Find where the given text appears and provide that cell's center as (X, Y) coordinate. 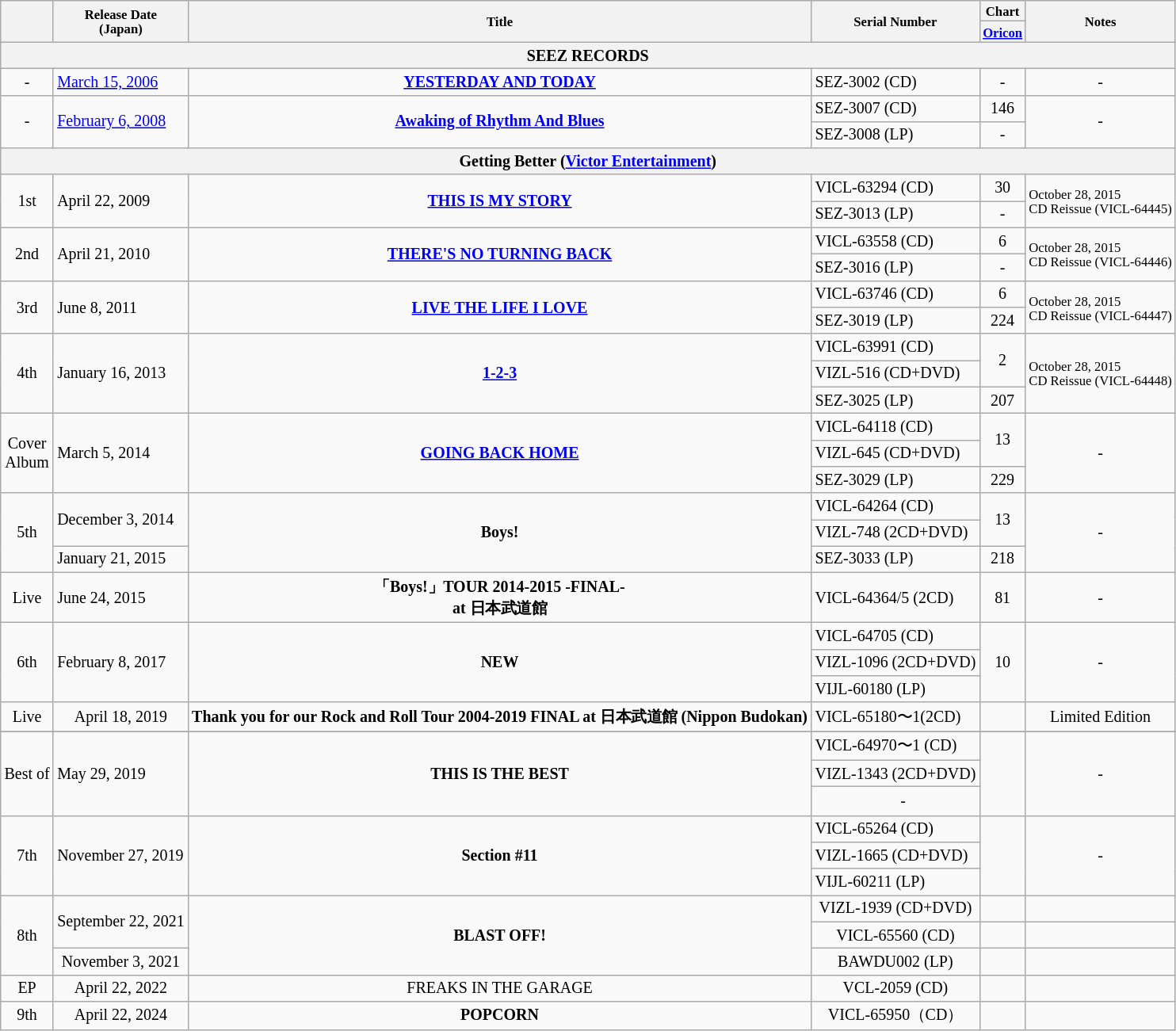
Release Date(Japan) (120, 21)
SEZ-3007 (CD) (895, 108)
SEZ-3016 (LP) (895, 268)
VIZL-748 (2CD+DVD) (895, 533)
「Boys!」TOUR 2014-2015 -FINAL-at 日本武道館 (499, 598)
VICL-65264 (CD) (895, 829)
7th (27, 856)
9th (27, 1016)
October 28, 2015CD Reissue (VICL-64445) (1100, 201)
1st (27, 201)
SEZ-3002 (CD) (895, 82)
FREAKS IN THE GARAGE (499, 987)
December 3, 2014 (120, 520)
GOING BACK HOME (499, 453)
VICL-63746 (CD) (895, 295)
30 (1002, 189)
VICL-64705 (CD) (895, 636)
April 21, 2010 (120, 255)
Best of (27, 773)
Limited Edition (1100, 717)
Notes (1100, 21)
LIVE THE LIFE I LOVE (499, 307)
April 22, 2009 (120, 201)
November 3, 2021 (120, 962)
January 21, 2015 (120, 559)
VIZL-1939 (CD+DVD) (895, 908)
VCL-2059 (CD) (895, 987)
Thank you for our Rock and Roll Tour 2004-2019 FINAL at 日本武道館 (Nippon Budokan) (499, 717)
October 28, 2015CD Reissue (VICL-64447) (1100, 307)
October 28, 2015CD Reissue (VICL-64446) (1100, 255)
February 8, 2017 (120, 663)
VIJL-60211 (LP) (895, 881)
207 (1002, 399)
1-2-3 (499, 374)
SEZ-3013 (LP) (895, 214)
5th (27, 533)
3rd (27, 307)
224 (1002, 320)
VICL-63991 (CD) (895, 347)
VICL-64118 (CD) (895, 426)
SEEZ RECORDS (588, 55)
THIS IS MY STORY (499, 201)
4th (27, 374)
SEZ-3033 (LP) (895, 559)
VIZL-1096 (2CD+DVD) (895, 663)
VICL-65560 (CD) (895, 935)
8th (27, 935)
March 15, 2006 (120, 82)
POPCORN (499, 1016)
81 (1002, 598)
September 22, 2021 (120, 922)
VICL-64264 (CD) (895, 506)
VIZL-645 (CD+DVD) (895, 453)
SEZ-3025 (LP) (895, 399)
VICL-63294 (CD) (895, 189)
6th (27, 663)
CoverAlbum (27, 453)
Oricon (1002, 32)
January 16, 2013 (120, 374)
VIZL-1665 (CD+DVD) (895, 856)
Chart (1002, 11)
146 (1002, 108)
Serial Number (895, 21)
VIJL-60180 (LP) (895, 689)
VIZL-1343 (2CD+DVD) (895, 773)
Section #11 (499, 856)
EP (27, 987)
October 28, 2015CD Reissue (VICL-64448) (1100, 374)
10 (1002, 663)
March 5, 2014 (120, 453)
THIS IS THE BEST (499, 773)
April 18, 2019 (120, 717)
218 (1002, 559)
2 (1002, 361)
SEZ-3029 (LP) (895, 480)
November 27, 2019 (120, 856)
Getting Better (Victor Entertainment) (588, 162)
VIZL-516 (CD+DVD) (895, 374)
VICL-64364/5 (2CD) (895, 598)
NEW (499, 663)
THERE'S NO TURNING BACK (499, 255)
SEZ-3019 (LP) (895, 320)
Title (499, 21)
VICL-63558 (CD) (895, 241)
229 (1002, 480)
Boys! (499, 533)
SEZ-3008 (LP) (895, 135)
VICL-65950（CD） (895, 1016)
February 6, 2008 (120, 122)
YESTERDAY AND TODAY (499, 82)
June 24, 2015 (120, 598)
BLAST OFF! (499, 935)
BAWDU002 (LP) (895, 962)
VICL-64970〜1 (CD) (895, 746)
April 22, 2024 (120, 1016)
May 29, 2019 (120, 773)
Awaking of Rhythm And Blues (499, 122)
2nd (27, 255)
April 22, 2022 (120, 987)
VICL-65180〜1(2CD) (895, 717)
June 8, 2011 (120, 307)
